Detect which cell encompasses the target text, then output its (x, y) center coordinate. 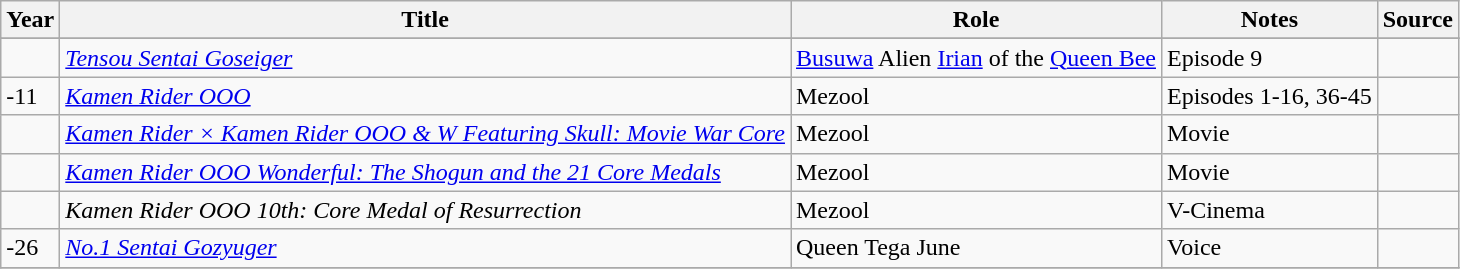
Notes (1269, 20)
Episode 9 (1269, 58)
-26 (30, 248)
No.1 Sentai Gozyuger (426, 248)
Tensou Sentai Goseiger (426, 58)
Busuwa Alien Irian of the Queen Bee (976, 58)
V-Cinema (1269, 210)
Kamen Rider OOO (426, 96)
Episodes 1-16, 36-45 (1269, 96)
-11 (30, 96)
Kamen Rider OOO Wonderful: The Shogun and the 21 Core Medals (426, 172)
Kamen Rider OOO 10th: Core Medal of Resurrection (426, 210)
Queen Tega June (976, 248)
Source (1418, 20)
Voice (1269, 248)
Role (976, 20)
Title (426, 20)
Kamen Rider × Kamen Rider OOO & W Featuring Skull: Movie War Core (426, 134)
Year (30, 20)
